Output the (X, Y) coordinate of the center of the cell containing the given text.  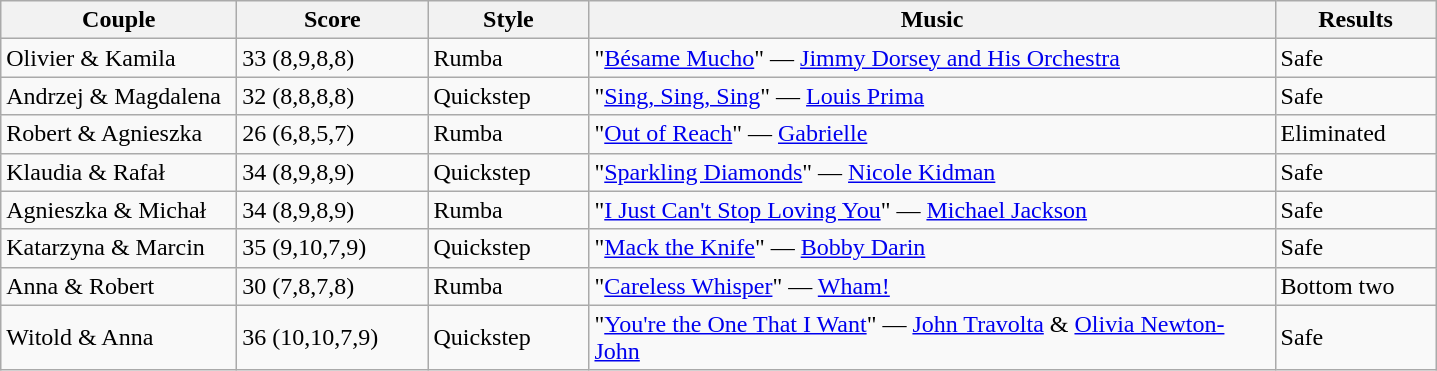
26 (6,8,5,7) (332, 134)
"Careless Whisper" — Wham! (932, 286)
Couple (119, 20)
30 (7,8,7,8) (332, 286)
32 (8,8,8,8) (332, 96)
"You're the One That I Want" — John Travolta & Olivia Newton-John (932, 338)
Bottom two (1356, 286)
Robert & Agnieszka (119, 134)
"Bésame Mucho" — Jimmy Dorsey and His Orchestra (932, 58)
Agnieszka & Michał (119, 210)
"Mack the Knife" — Bobby Darin (932, 248)
"I Just Can't Stop Loving You" — Michael Jackson (932, 210)
Results (1356, 20)
Klaudia & Rafał (119, 172)
Eliminated (1356, 134)
Style (508, 20)
33 (8,9,8,8) (332, 58)
Score (332, 20)
Katarzyna & Marcin (119, 248)
Olivier & Kamila (119, 58)
Witold & Anna (119, 338)
"Sing, Sing, Sing" — Louis Prima (932, 96)
Anna & Robert (119, 286)
Music (932, 20)
35 (9,10,7,9) (332, 248)
"Out of Reach" — Gabrielle (932, 134)
36 (10,10,7,9) (332, 338)
"Sparkling Diamonds" — Nicole Kidman (932, 172)
Andrzej & Magdalena (119, 96)
